Locate the cell with the specified text and output its (x, y) center coordinate. 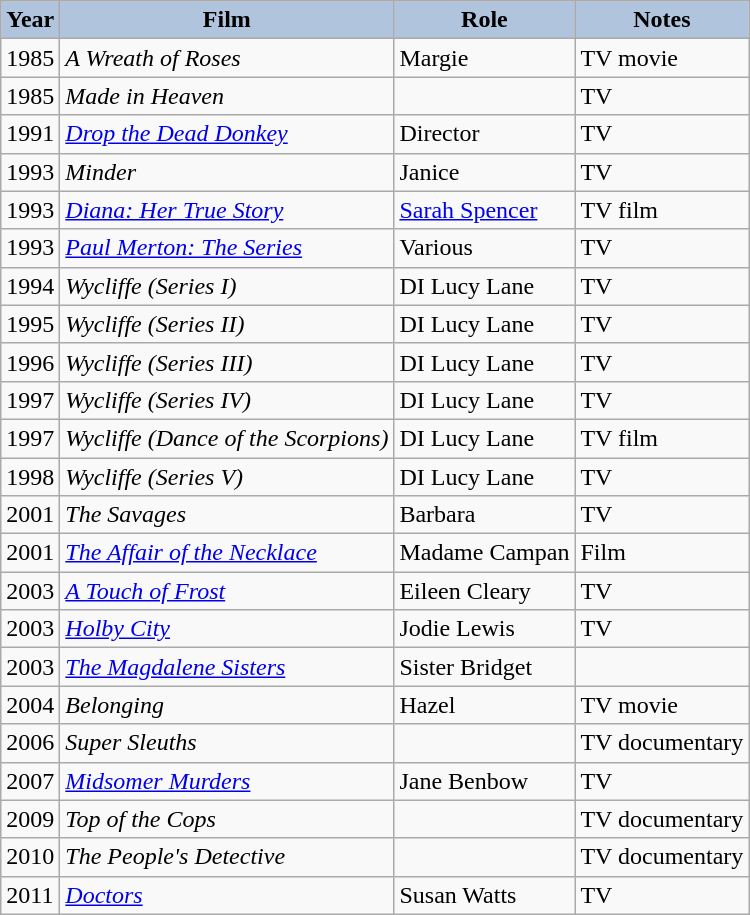
Notes (662, 20)
Director (484, 134)
Barbara (484, 515)
1991 (30, 134)
2007 (30, 781)
Super Sleuths (227, 743)
Madame Campan (484, 553)
Sarah Spencer (484, 210)
Janice (484, 172)
Jane Benbow (484, 781)
Midsomer Murders (227, 781)
Various (484, 248)
Drop the Dead Donkey (227, 134)
Eileen Cleary (484, 591)
The Savages (227, 515)
2011 (30, 895)
2009 (30, 819)
2006 (30, 743)
Jodie Lewis (484, 629)
Doctors (227, 895)
Holby City (227, 629)
Sister Bridget (484, 667)
A Touch of Frost (227, 591)
Wycliffe (Series V) (227, 477)
Margie (484, 58)
1996 (30, 362)
Wycliffe (Series IV) (227, 400)
2010 (30, 857)
2004 (30, 705)
Wycliffe (Series III) (227, 362)
Year (30, 20)
Paul Merton: The Series (227, 248)
Role (484, 20)
The Magdalene Sisters (227, 667)
Made in Heaven (227, 96)
Wycliffe (Dance of the Scorpions) (227, 438)
The People's Detective (227, 857)
Wycliffe (Series I) (227, 286)
Minder (227, 172)
Wycliffe (Series II) (227, 324)
1998 (30, 477)
1994 (30, 286)
Belonging (227, 705)
Diana: Her True Story (227, 210)
The Affair of the Necklace (227, 553)
Hazel (484, 705)
Susan Watts (484, 895)
1995 (30, 324)
Top of the Cops (227, 819)
A Wreath of Roses (227, 58)
